Return [X, Y] of the center of cell containing provided text 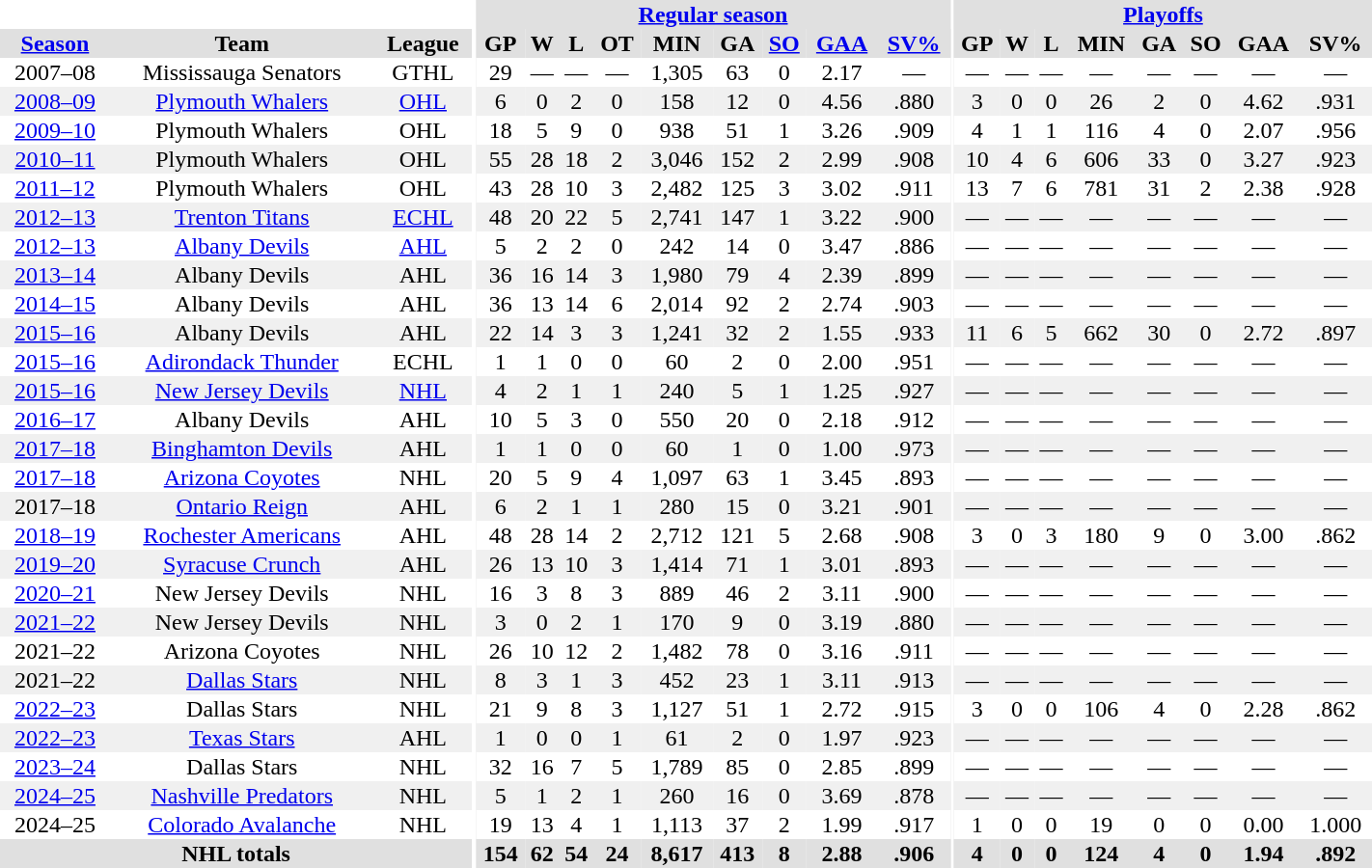
3.02 [842, 188]
3.16 [842, 651]
2014–15 [55, 304]
3.01 [842, 564]
3.47 [842, 246]
.901 [914, 506]
1,113 [677, 825]
1.97 [842, 738]
Colorado Avalanche [242, 825]
55 [500, 159]
2,741 [677, 217]
280 [677, 506]
1.25 [842, 391]
2,712 [677, 535]
54 [575, 854]
1,482 [677, 651]
147 [737, 217]
1,097 [677, 477]
3.27 [1264, 159]
Mississauga Senators [242, 72]
0.00 [1264, 825]
62 [542, 854]
452 [677, 680]
938 [677, 130]
.956 [1335, 130]
158 [677, 101]
.933 [914, 333]
.897 [1335, 333]
Trenton Titans [242, 217]
1.000 [1335, 825]
43 [500, 188]
8,617 [677, 854]
1.00 [842, 448]
15 [737, 506]
260 [677, 796]
46 [737, 593]
Syracuse Crunch [242, 564]
.928 [1335, 188]
2010–11 [55, 159]
.903 [914, 304]
.913 [914, 680]
125 [737, 188]
.906 [914, 854]
79 [737, 275]
3.19 [842, 622]
2011–12 [55, 188]
30 [1160, 333]
33 [1160, 159]
170 [677, 622]
3,046 [677, 159]
29 [500, 72]
2007–08 [55, 72]
Playoffs [1164, 14]
2.00 [842, 362]
1,305 [677, 72]
.878 [914, 796]
Adirondack Thunder [242, 362]
Binghamton Devils [242, 448]
889 [677, 593]
106 [1102, 709]
Ontario Reign [242, 506]
662 [1102, 333]
.973 [914, 448]
606 [1102, 159]
3.45 [842, 477]
2,482 [677, 188]
NHL totals [235, 854]
.909 [914, 130]
.927 [914, 391]
37 [737, 825]
413 [737, 854]
.886 [914, 246]
.917 [914, 825]
4.62 [1264, 101]
154 [500, 854]
2.17 [842, 72]
78 [737, 651]
Texas Stars [242, 738]
1,414 [677, 564]
1.94 [1264, 854]
23 [737, 680]
4.56 [842, 101]
2.74 [842, 304]
.951 [914, 362]
2023–24 [55, 767]
Regular season [713, 14]
116 [1102, 130]
180 [1102, 535]
.915 [914, 709]
2019–20 [55, 564]
240 [677, 391]
781 [1102, 188]
121 [737, 535]
1,241 [677, 333]
2.99 [842, 159]
2009–10 [55, 130]
Nashville Predators [242, 796]
3.69 [842, 796]
21 [500, 709]
2.85 [842, 767]
2.07 [1264, 130]
11 [977, 333]
2.38 [1264, 188]
2018–19 [55, 535]
.892 [1335, 854]
2.18 [842, 420]
31 [1160, 188]
OT [617, 43]
24 [617, 854]
92 [737, 304]
Season [55, 43]
2016–17 [55, 420]
1.55 [842, 333]
124 [1102, 854]
2.68 [842, 535]
League [424, 43]
2.88 [842, 854]
3.21 [842, 506]
2013–14 [55, 275]
152 [737, 159]
3.22 [842, 217]
61 [677, 738]
2.39 [842, 275]
3.00 [1264, 535]
1.99 [842, 825]
71 [737, 564]
1,127 [677, 709]
.931 [1335, 101]
550 [677, 420]
2.28 [1264, 709]
2,014 [677, 304]
GTHL [424, 72]
Team [242, 43]
.912 [914, 420]
1,789 [677, 767]
85 [737, 767]
2020–21 [55, 593]
242 [677, 246]
2008–09 [55, 101]
1,980 [677, 275]
Rochester Americans [242, 535]
3.26 [842, 130]
